Search for the cell housing the specified text and yield its (X, Y) center coordinate. 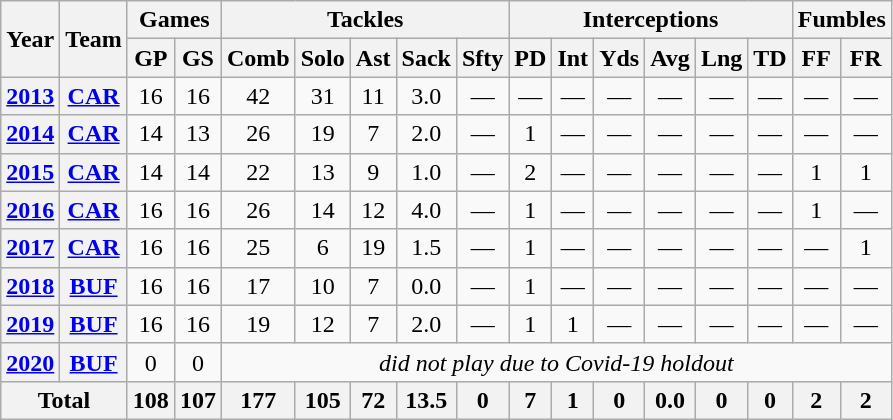
2020 (30, 362)
Sack (426, 58)
Tackles (364, 20)
2013 (30, 96)
did not play due to Covid-19 holdout (556, 362)
1.5 (426, 248)
25 (258, 248)
3.0 (426, 96)
17 (258, 286)
105 (322, 400)
GP (150, 58)
4.0 (426, 210)
9 (373, 172)
Comb (258, 58)
Solo (322, 58)
Ast (373, 58)
72 (373, 400)
2019 (30, 324)
PD (530, 58)
13.5 (426, 400)
177 (258, 400)
FF (816, 58)
42 (258, 96)
Team (94, 39)
Fumbles (842, 20)
108 (150, 400)
Avg (670, 58)
Lng (721, 58)
2016 (30, 210)
Year (30, 39)
2017 (30, 248)
Total (64, 400)
10 (322, 286)
Interceptions (650, 20)
1.0 (426, 172)
FR (866, 58)
Yds (620, 58)
107 (198, 400)
Games (174, 20)
31 (322, 96)
Sfty (482, 58)
6 (322, 248)
22 (258, 172)
Int (573, 58)
2014 (30, 134)
2015 (30, 172)
TD (770, 58)
GS (198, 58)
11 (373, 96)
2018 (30, 286)
